Detect which cell encompasses the target text, then output its (x, y) center coordinate. 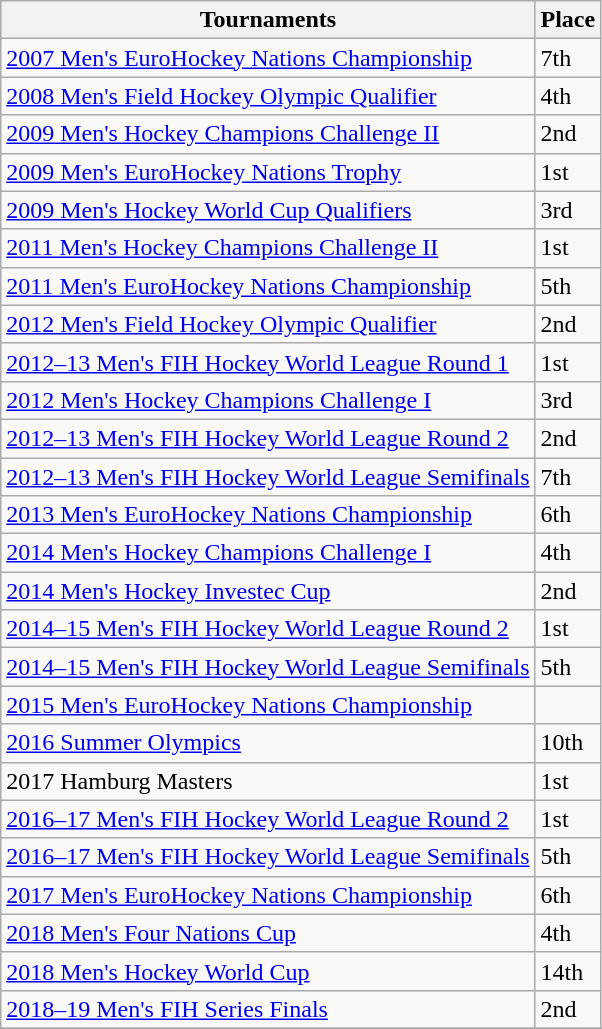
2009 Men's Hockey World Cup Qualifiers (268, 210)
2014–15 Men's FIH Hockey World League Semifinals (268, 667)
2009 Men's EuroHockey Nations Trophy (268, 172)
2008 Men's Field Hockey Olympic Qualifier (268, 96)
2012 Men's Field Hockey Olympic Qualifier (268, 324)
Place (568, 20)
2012–13 Men's FIH Hockey World League Semifinals (268, 477)
2009 Men's Hockey Champions Challenge II (268, 134)
2015 Men's EuroHockey Nations Championship (268, 705)
2016–17 Men's FIH Hockey World League Semifinals (268, 857)
10th (568, 743)
2007 Men's EuroHockey Nations Championship (268, 58)
Tournaments (268, 20)
2012–13 Men's FIH Hockey World League Round 1 (268, 362)
2018 Men's Four Nations Cup (268, 933)
2014 Men's Hockey Champions Challenge I (268, 553)
2018 Men's Hockey World Cup (268, 971)
2012 Men's Hockey Champions Challenge I (268, 400)
2014 Men's Hockey Investec Cup (268, 591)
2013 Men's EuroHockey Nations Championship (268, 515)
2017 Men's EuroHockey Nations Championship (268, 895)
2011 Men's Hockey Champions Challenge II (268, 248)
2017 Hamburg Masters (268, 781)
14th (568, 971)
2012–13 Men's FIH Hockey World League Round 2 (268, 438)
2016 Summer Olympics (268, 743)
2016–17 Men's FIH Hockey World League Round 2 (268, 819)
2011 Men's EuroHockey Nations Championship (268, 286)
2014–15 Men's FIH Hockey World League Round 2 (268, 629)
2018–19 Men's FIH Series Finals (268, 1009)
